Output the [X, Y] coordinate of the center of the cell containing the given text.  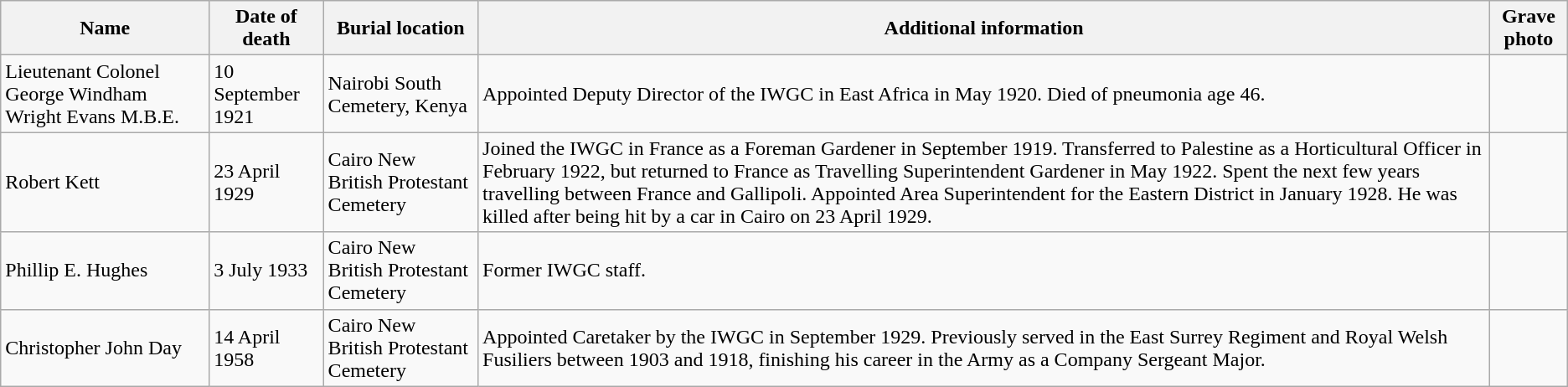
23 April 1929 [266, 183]
Grave photo [1529, 28]
14 April 1958 [266, 348]
Christopher John Day [106, 348]
3 July 1933 [266, 271]
Date of death [266, 28]
Phillip E. Hughes [106, 271]
Robert Kett [106, 183]
Name [106, 28]
Burial location [400, 28]
Former IWGC staff. [984, 271]
10 September 1921 [266, 94]
Lieutenant Colonel George Windham Wright Evans M.B.E. [106, 94]
Nairobi South Cemetery, Kenya [400, 94]
Additional information [984, 28]
Appointed Deputy Director of the IWGC in East Africa in May 1920. Died of pneumonia age 46. [984, 94]
